Locate the cell with the specified text and output its (x, y) center coordinate. 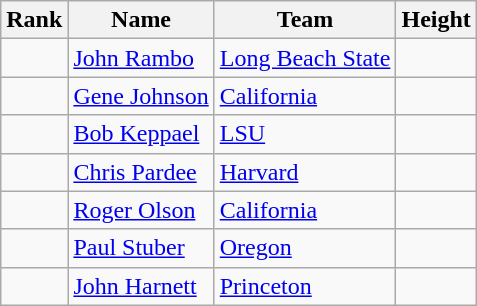
Team (305, 20)
Oregon (305, 248)
John Rambo (141, 58)
Paul Stuber (141, 248)
Bob Keppael (141, 134)
Chris Pardee (141, 172)
LSU (305, 134)
Gene Johnson (141, 96)
Long Beach State (305, 58)
Height (436, 20)
John Harnett (141, 286)
Roger Olson (141, 210)
Harvard (305, 172)
Princeton (305, 286)
Rank (34, 20)
Name (141, 20)
